From the cell containing the given text, extract its center point as [X, Y] coordinate. 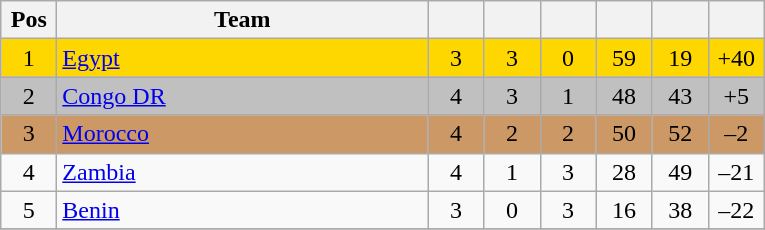
28 [624, 172]
59 [624, 58]
Benin [242, 210]
50 [624, 134]
48 [624, 96]
52 [680, 134]
–21 [736, 172]
5 [29, 210]
16 [624, 210]
–22 [736, 210]
43 [680, 96]
+40 [736, 58]
49 [680, 172]
+5 [736, 96]
Congo DR [242, 96]
–2 [736, 134]
Pos [29, 20]
Morocco [242, 134]
Egypt [242, 58]
38 [680, 210]
Zambia [242, 172]
Team [242, 20]
19 [680, 58]
